Locate the cell with the specified text and output its (X, Y) center coordinate. 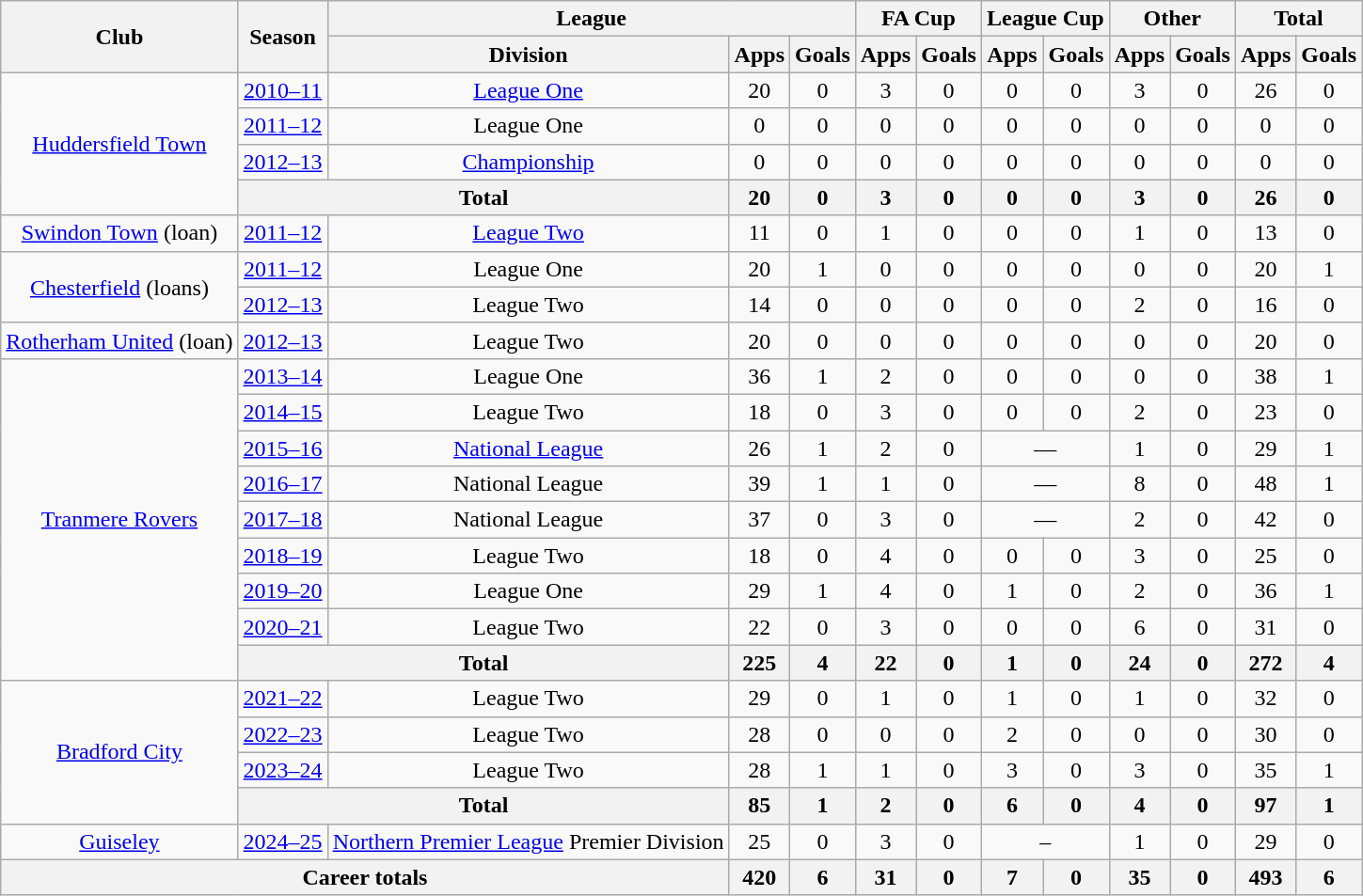
Season (282, 37)
Career totals (365, 877)
Guiseley (119, 841)
Club (119, 37)
2024–25 (282, 841)
Rotherham United (loan) (119, 340)
11 (759, 233)
13 (1265, 233)
2021–22 (282, 699)
30 (1265, 734)
Championship (529, 162)
Other (1172, 19)
2010–11 (282, 90)
League Cup (1045, 19)
2014–15 (282, 412)
38 (1265, 376)
225 (759, 663)
420 (759, 877)
2023–24 (282, 770)
8 (1139, 484)
14 (759, 305)
272 (1265, 663)
2016–17 (282, 484)
97 (1265, 806)
23 (1265, 412)
Bradford City (119, 752)
85 (759, 806)
2013–14 (282, 376)
39 (759, 484)
Huddersfield Town (119, 144)
– (1045, 841)
FA Cup (918, 19)
Northern Premier League Premier Division (529, 841)
493 (1265, 877)
7 (1012, 877)
2015–16 (282, 448)
Tranmere Rovers (119, 519)
Swindon Town (loan) (119, 233)
Chesterfield (loans) (119, 287)
16 (1265, 305)
24 (1139, 663)
League (591, 19)
48 (1265, 484)
2018–19 (282, 556)
Division (529, 55)
2017–18 (282, 520)
2022–23 (282, 734)
32 (1265, 699)
2020–21 (282, 627)
2019–20 (282, 591)
37 (759, 520)
42 (1265, 520)
